Locate the cell with the specified text and output its (X, Y) center coordinate. 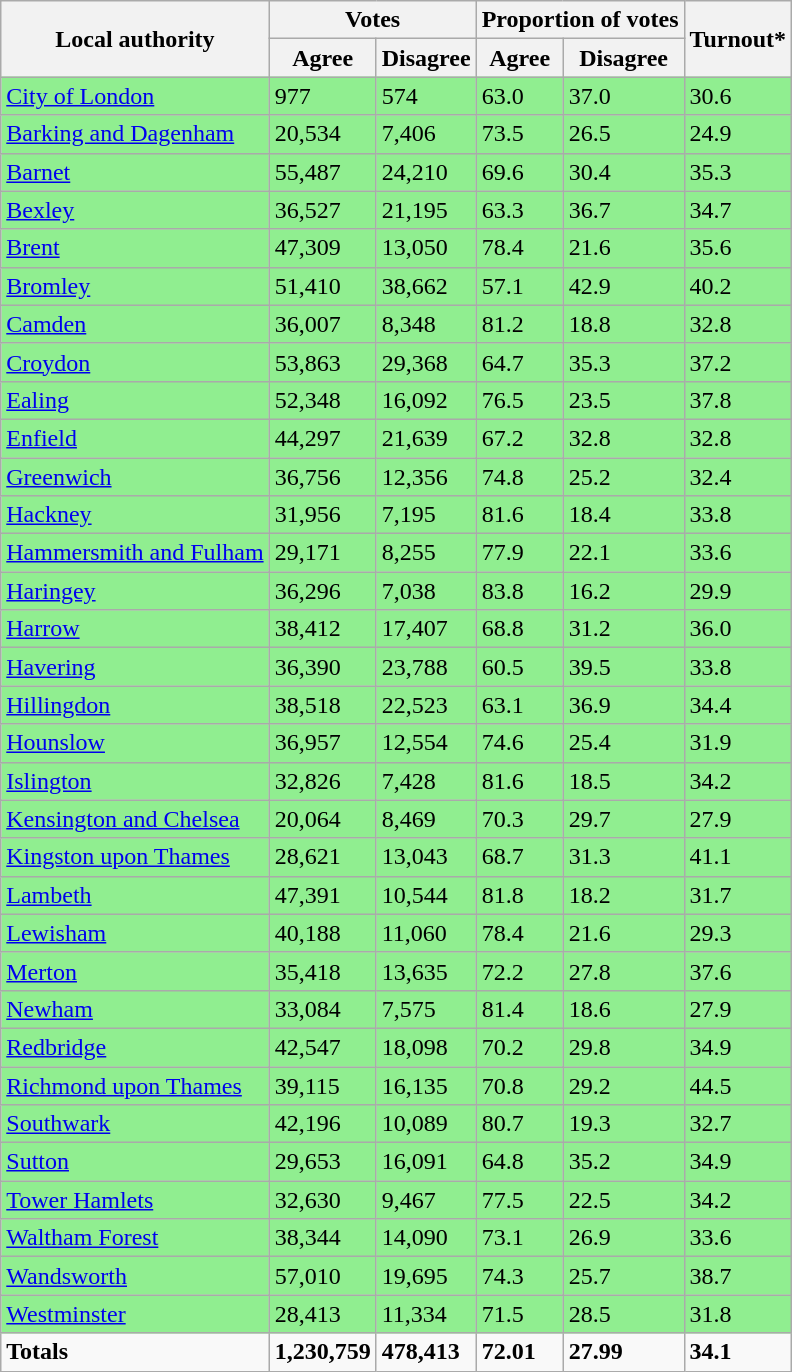
53,863 (322, 362)
Enfield (135, 438)
Votes (372, 20)
32,630 (322, 1200)
74.6 (520, 743)
40,188 (322, 933)
38,412 (322, 629)
Islington (135, 781)
31.9 (738, 743)
31.3 (624, 857)
Lambeth (135, 895)
44.5 (738, 1085)
7,038 (426, 591)
21,639 (426, 438)
City of London (135, 96)
42.9 (624, 286)
Waltham Forest (135, 1238)
Proportion of votes (580, 20)
18.4 (624, 515)
36,296 (322, 591)
Ealing (135, 400)
71.5 (520, 1314)
8,469 (426, 819)
23,788 (426, 667)
44,297 (322, 438)
36,957 (322, 743)
18.5 (624, 781)
Brent (135, 248)
Kingston upon Thames (135, 857)
20,064 (322, 819)
Haringey (135, 591)
14,090 (426, 1238)
25.4 (624, 743)
Sutton (135, 1162)
Wandsworth (135, 1276)
12,356 (426, 477)
74.8 (520, 477)
32.4 (738, 477)
74.3 (520, 1276)
36.9 (624, 705)
977 (322, 96)
Southwark (135, 1124)
Barking and Dagenham (135, 134)
38,518 (322, 705)
67.2 (520, 438)
70.2 (520, 1047)
72.01 (520, 1352)
10,089 (426, 1124)
21,195 (426, 210)
55,487 (322, 172)
28,413 (322, 1314)
47,391 (322, 895)
73.1 (520, 1238)
7,575 (426, 1009)
33,084 (322, 1009)
13,635 (426, 971)
36,527 (322, 210)
Hackney (135, 515)
51,410 (322, 286)
24.9 (738, 134)
57,010 (322, 1276)
19.3 (624, 1124)
29.3 (738, 933)
29,171 (322, 553)
83.8 (520, 591)
Kensington and Chelsea (135, 819)
1,230,759 (322, 1352)
41.1 (738, 857)
37.0 (624, 96)
81.2 (520, 324)
31.8 (738, 1314)
81.4 (520, 1009)
76.5 (520, 400)
29.7 (624, 819)
Bromley (135, 286)
Merton (135, 971)
40.2 (738, 286)
17,407 (426, 629)
478,413 (426, 1352)
27.8 (624, 971)
34.7 (738, 210)
18.2 (624, 895)
37.6 (738, 971)
11,060 (426, 933)
12,554 (426, 743)
68.7 (520, 857)
7,406 (426, 134)
37.8 (738, 400)
42,547 (322, 1047)
77.9 (520, 553)
Lewisham (135, 933)
Turnout* (738, 39)
36,390 (322, 667)
80.7 (520, 1124)
24,210 (426, 172)
36.0 (738, 629)
29.2 (624, 1085)
35,418 (322, 971)
70.8 (520, 1085)
Westminster (135, 1314)
36.7 (624, 210)
47,309 (322, 248)
34.4 (738, 705)
18.6 (624, 1009)
27.99 (624, 1352)
35.6 (738, 248)
29.9 (738, 591)
69.6 (520, 172)
Greenwich (135, 477)
7,195 (426, 515)
16,135 (426, 1085)
73.5 (520, 134)
77.5 (520, 1200)
39.5 (624, 667)
Croydon (135, 362)
22.1 (624, 553)
32,826 (322, 781)
Harrow (135, 629)
72.2 (520, 971)
29,368 (426, 362)
26.5 (624, 134)
30.6 (738, 96)
16,091 (426, 1162)
35.2 (624, 1162)
7,428 (426, 781)
574 (426, 96)
70.3 (520, 819)
63.1 (520, 705)
28,621 (322, 857)
31,956 (322, 515)
63.3 (520, 210)
Redbridge (135, 1047)
22.5 (624, 1200)
31.7 (738, 895)
18,098 (426, 1047)
32.7 (738, 1124)
19,695 (426, 1276)
37.2 (738, 362)
Hammersmith and Fulham (135, 553)
22,523 (426, 705)
64.8 (520, 1162)
63.0 (520, 96)
18.8 (624, 324)
Richmond upon Thames (135, 1085)
38.7 (738, 1276)
26.9 (624, 1238)
38,344 (322, 1238)
29,653 (322, 1162)
28.5 (624, 1314)
29.8 (624, 1047)
Totals (135, 1352)
8,255 (426, 553)
16,092 (426, 400)
68.8 (520, 629)
57.1 (520, 286)
39,115 (322, 1085)
Tower Hamlets (135, 1200)
31.2 (624, 629)
16.2 (624, 591)
25.2 (624, 477)
34.1 (738, 1352)
38,662 (426, 286)
42,196 (322, 1124)
10,544 (426, 895)
Newham (135, 1009)
Barnet (135, 172)
11,334 (426, 1314)
9,467 (426, 1200)
36,007 (322, 324)
23.5 (624, 400)
30.4 (624, 172)
Bexley (135, 210)
20,534 (322, 134)
13,043 (426, 857)
Local authority (135, 39)
25.7 (624, 1276)
13,050 (426, 248)
81.8 (520, 895)
Havering (135, 667)
60.5 (520, 667)
8,348 (426, 324)
64.7 (520, 362)
Camden (135, 324)
Hounslow (135, 743)
52,348 (322, 400)
36,756 (322, 477)
Hillingdon (135, 705)
